Identify which cell holds the provided text, then report its (X, Y) central coordinate. 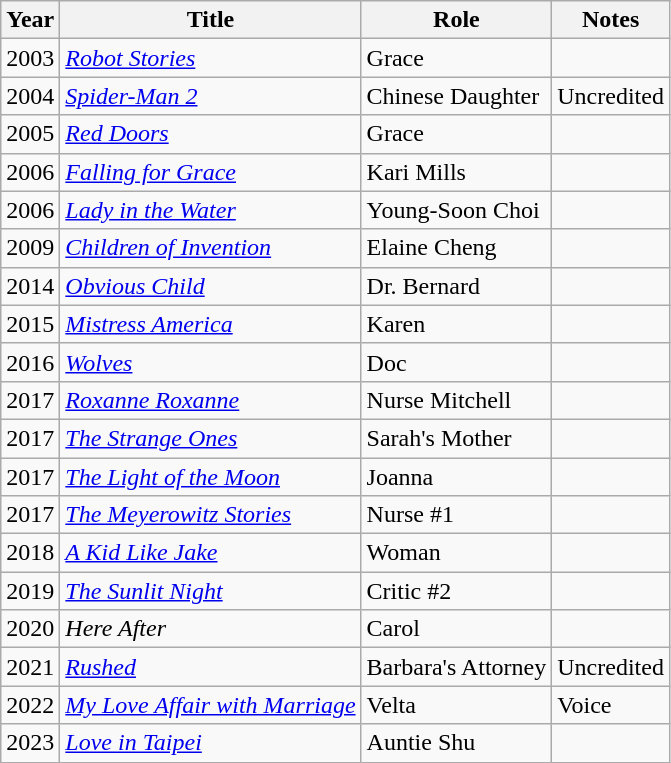
2005 (30, 134)
2018 (30, 553)
Mistress America (210, 324)
Barbara's Attorney (456, 667)
Notes (611, 20)
Carol (456, 629)
Joanna (456, 477)
Doc (456, 362)
2023 (30, 743)
Spider-Man 2 (210, 96)
Title (210, 20)
2022 (30, 705)
Wolves (210, 362)
Year (30, 20)
Here After (210, 629)
Dr. Bernard (456, 286)
Falling for Grace (210, 172)
2019 (30, 591)
Role (456, 20)
The Sunlit Night (210, 591)
Rushed (210, 667)
The Meyerowitz Stories (210, 515)
2003 (30, 58)
2016 (30, 362)
2021 (30, 667)
The Light of the Moon (210, 477)
Woman (456, 553)
Velta (456, 705)
2004 (30, 96)
2014 (30, 286)
Chinese Daughter (456, 96)
Roxanne Roxanne (210, 400)
2015 (30, 324)
2009 (30, 248)
Auntie Shu (456, 743)
Robot Stories (210, 58)
Obvious Child (210, 286)
Young-Soon Choi (456, 210)
Red Doors (210, 134)
Nurse Mitchell (456, 400)
Elaine Cheng (456, 248)
Nurse #1 (456, 515)
My Love Affair with Marriage (210, 705)
Children of Invention (210, 248)
2020 (30, 629)
Critic #2 (456, 591)
Karen (456, 324)
Love in Taipei (210, 743)
The Strange Ones (210, 438)
Kari Mills (456, 172)
Sarah's Mother (456, 438)
A Kid Like Jake (210, 553)
Lady in the Water (210, 210)
Voice (611, 705)
